Provide the (X, Y) coordinate of the cell's center where the given text is located.  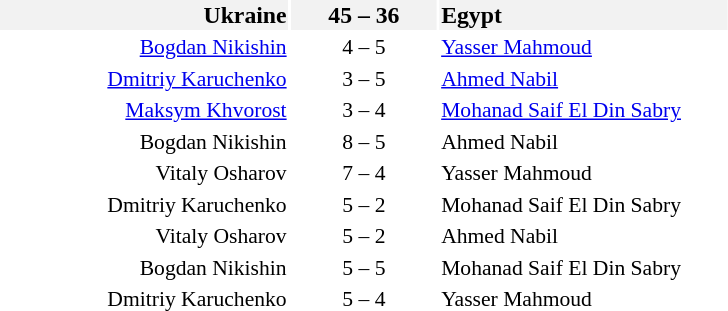
3 – 5 (364, 78)
Egypt (584, 15)
4 – 5 (364, 47)
3 – 4 (364, 110)
5 – 5 (364, 268)
45 – 36 (364, 15)
Ukraine (144, 15)
7 – 4 (364, 173)
Maksym Khvorost (144, 110)
8 – 5 (364, 142)
